Search for the cell housing the specified text and yield its (x, y) center coordinate. 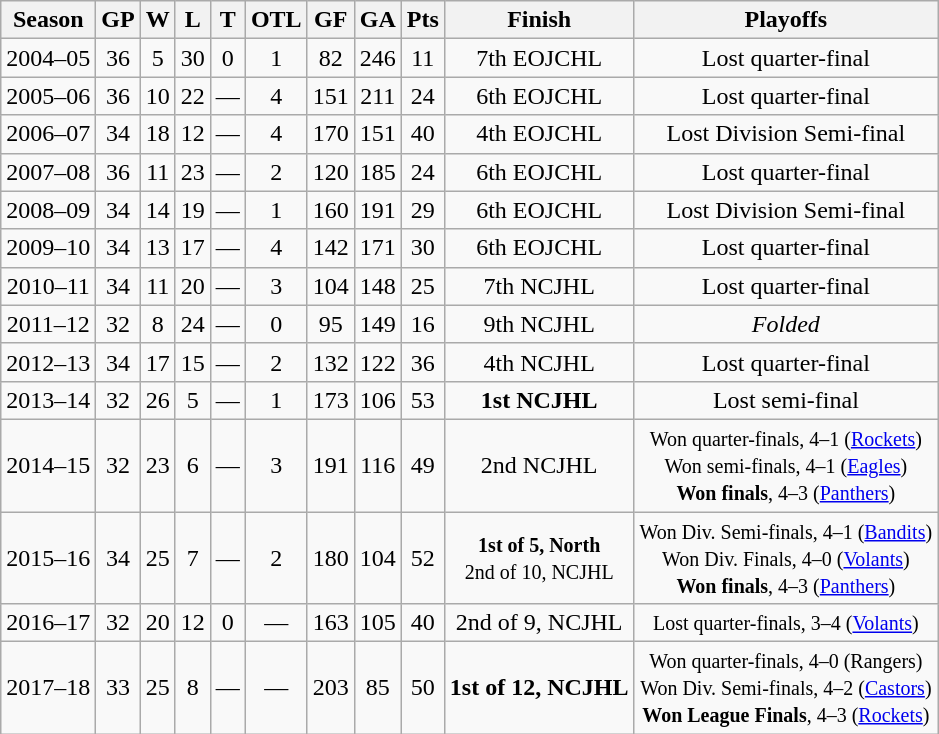
Folded (786, 324)
160 (330, 210)
116 (378, 465)
142 (330, 248)
2008–09 (48, 210)
132 (330, 362)
Won Div. Semi-finals, 4–1 (Bandits)Won Div. Finals, 4–0 (Volants)Won finals, 4–3 (Panthers) (786, 558)
173 (330, 400)
19 (192, 210)
GA (378, 20)
2006–07 (48, 134)
W (158, 20)
148 (378, 286)
Won quarter-finals, 4–0 (Rangers)Won Div. Semi-finals, 4–2 (Castors)Won League Finals, 4–3 (Rockets) (786, 688)
4th NCJHL (539, 362)
15 (192, 362)
2014–15 (48, 465)
180 (330, 558)
7th NCJHL (539, 286)
2009–10 (48, 248)
Lost quarter-finals, 3–4 (Volants) (786, 623)
Finish (539, 20)
2005–06 (48, 96)
Lost semi-final (786, 400)
2013–14 (48, 400)
GF (330, 20)
211 (378, 96)
9th NCJHL (539, 324)
2010–11 (48, 286)
GP (118, 20)
16 (422, 324)
Playoffs (786, 20)
7 (192, 558)
106 (378, 400)
2007–08 (48, 172)
49 (422, 465)
2011–12 (48, 324)
52 (422, 558)
2nd NCJHL (539, 465)
105 (378, 623)
2016–17 (48, 623)
185 (378, 172)
85 (378, 688)
14 (158, 210)
163 (330, 623)
OTL (276, 20)
26 (158, 400)
4th EOJCHL (539, 134)
13 (158, 248)
1st of 5, North2nd of 10, NCJHL (539, 558)
Season (48, 20)
7th EOJCHL (539, 58)
Won quarter-finals, 4–1 (Rockets)Won semi-finals, 4–1 (Eagles)Won finals, 4–3 (Panthers) (786, 465)
2017–18 (48, 688)
10 (158, 96)
L (192, 20)
120 (330, 172)
82 (330, 58)
246 (378, 58)
50 (422, 688)
203 (330, 688)
95 (330, 324)
22 (192, 96)
1st of 12, NCJHL (539, 688)
170 (330, 134)
33 (118, 688)
2nd of 9, NCJHL (539, 623)
T (228, 20)
171 (378, 248)
149 (378, 324)
2004–05 (48, 58)
Pts (422, 20)
2015–16 (48, 558)
6 (192, 465)
29 (422, 210)
2012–13 (48, 362)
53 (422, 400)
18 (158, 134)
122 (378, 362)
1st NCJHL (539, 400)
